Pinpoint the cell where the given text exists, returning its (X, Y) midpoint coordinate. 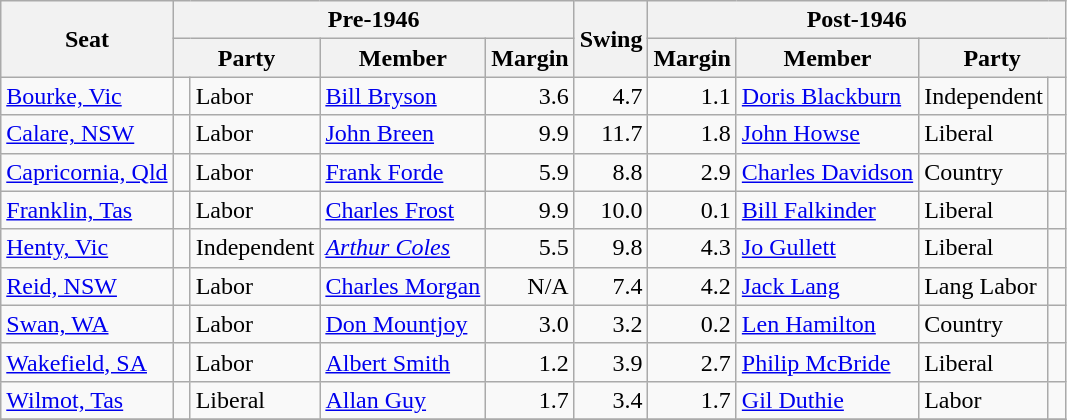
N/A (530, 286)
Jack Lang (827, 286)
3.4 (611, 400)
Bill Falkinder (827, 210)
Pre-1946 (374, 20)
Gil Duthie (827, 400)
Albert Smith (403, 362)
5.5 (530, 248)
1.8 (692, 134)
Calare, NSW (87, 134)
1.1 (692, 96)
4.7 (611, 96)
11.7 (611, 134)
Wilmot, Tas (87, 400)
3.0 (530, 324)
John Breen (403, 134)
2.9 (692, 172)
Bill Bryson (403, 96)
Seat (87, 39)
3.6 (530, 96)
Wakefield, SA (87, 362)
10.0 (611, 210)
Capricornia, Qld (87, 172)
5.9 (530, 172)
4.2 (692, 286)
Henty, Vic (87, 248)
4.3 (692, 248)
Lang Labor (984, 286)
Reid, NSW (87, 286)
Swing (611, 39)
Len Hamilton (827, 324)
Frank Forde (403, 172)
Swan, WA (87, 324)
3.2 (611, 324)
Arthur Coles (403, 248)
1.2 (530, 362)
0.1 (692, 210)
8.8 (611, 172)
7.4 (611, 286)
2.7 (692, 362)
Jo Gullett (827, 248)
Don Mountjoy (403, 324)
Philip McBride (827, 362)
Charles Davidson (827, 172)
Allan Guy (403, 400)
John Howse (827, 134)
Bourke, Vic (87, 96)
Post-1946 (856, 20)
0.2 (692, 324)
9.8 (611, 248)
Franklin, Tas (87, 210)
Doris Blackburn (827, 96)
3.9 (611, 362)
Charles Frost (403, 210)
Charles Morgan (403, 286)
